Search for the cell housing the specified text and yield its [X, Y] center coordinate. 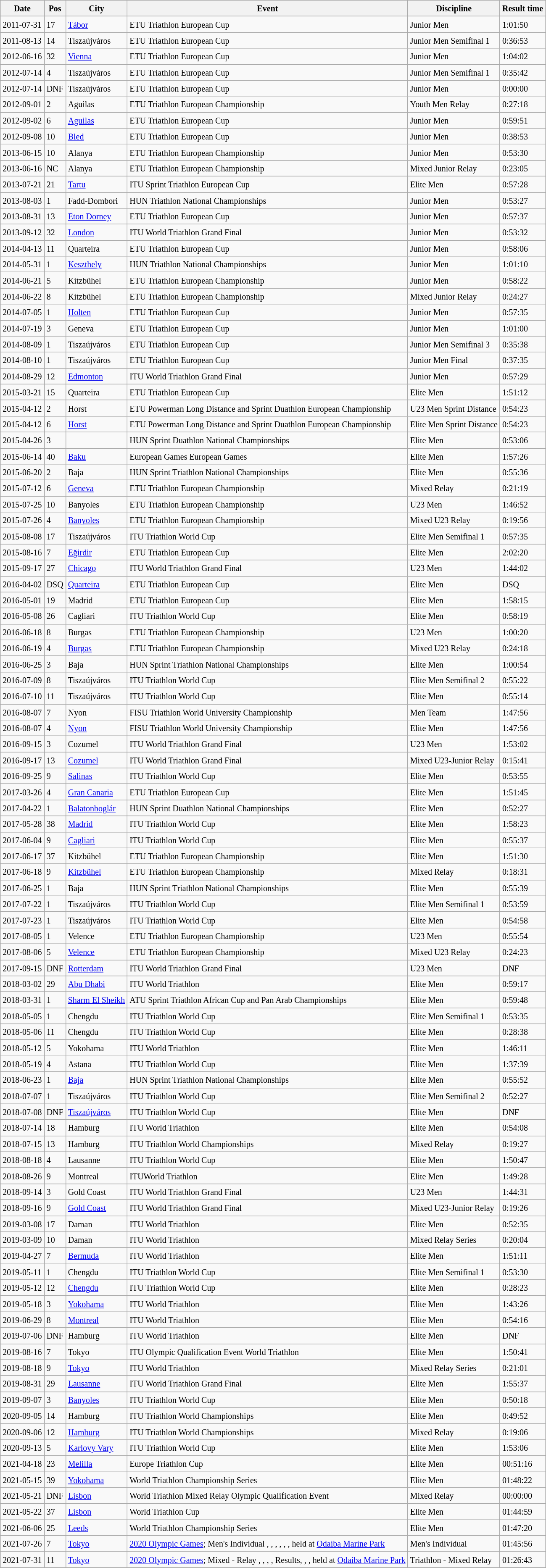
0:53:59 [522, 904]
2018-09-16 [22, 1208]
21 [55, 184]
0:15:41 [522, 760]
2015-06-20 [22, 472]
2012-09-01 [22, 104]
2019-04-27 [22, 1256]
Junior Men Semifinal 3 [454, 344]
Europe Triathlon Cup [267, 1463]
2020-09-13 [22, 1447]
2014-05-31 [22, 264]
Pos [55, 8]
01:26:43 [522, 1560]
0:54:16 [522, 1320]
01:45:56 [522, 1544]
0:19:26 [522, 1208]
Salinas [97, 776]
Date [22, 8]
1:44:02 [522, 568]
39 [55, 1479]
01:48:22 [522, 1479]
2019-05-11 [22, 1272]
0:19:06 [522, 1431]
2016-04-02 [22, 584]
2020 Olympic Games; Men's Individual , , , , , , held at Odaiba Marine Park [267, 1544]
0:23:05 [522, 168]
2013-07-21 [22, 184]
0:55:39 [522, 888]
2017-06-04 [22, 840]
38 [55, 824]
ATU Sprint Triathlon African Cup and Pan Arab Championships [267, 1000]
0:55:22 [522, 680]
2015-06-14 [22, 456]
2016-09-25 [22, 776]
Tartu [97, 184]
1:46:11 [522, 1048]
1:44:31 [522, 1192]
2014-08-29 [22, 376]
European Games European Games [267, 456]
2019-06-29 [22, 1320]
1:49:28 [522, 1176]
Karlovy Vary [97, 1447]
Men Team [454, 712]
2015-07-26 [22, 520]
2020-09-05 [22, 1415]
0:19:27 [522, 1144]
0:21:01 [522, 1368]
0:00:00 [522, 88]
25 [55, 1528]
2013-06-15 [22, 152]
2013-08-31 [22, 216]
1:53:02 [522, 744]
0:28:38 [522, 1032]
2016-05-08 [22, 616]
1:43:26 [522, 1304]
Fadd-Dombori [97, 200]
2018-08-18 [22, 1160]
2015-08-08 [22, 536]
2011-07-31 [22, 24]
1:00:20 [522, 632]
Abu Dhabi [97, 984]
2014-07-19 [22, 328]
World Triathlon Mixed Relay Olympic Qualification Event [267, 1496]
0:21:19 [522, 488]
1:58:23 [522, 824]
1:01:00 [522, 328]
2021-07-31 [22, 1560]
Balatonboglár [97, 808]
0:54:08 [522, 1128]
2017-03-26 [22, 792]
2019-07-06 [22, 1336]
0:35:42 [522, 72]
2018-07-07 [22, 1096]
0:53:35 [522, 1016]
2017-04-22 [22, 808]
2018-05-19 [22, 1064]
00:00:00 [522, 1496]
27 [55, 568]
World Triathlon Cup [267, 1512]
2016-06-18 [22, 632]
0:49:52 [522, 1415]
0:24:27 [522, 296]
2021-06-06 [22, 1528]
2018-09-14 [22, 1192]
2017-08-05 [22, 936]
1:04:02 [522, 56]
Bled [97, 136]
Holten [97, 312]
2016-05-01 [22, 600]
00:51:16 [522, 1463]
2013-06-16 [22, 168]
Melilla [97, 1463]
City [97, 8]
0:55:36 [522, 472]
U23 Men Sprint Distance [454, 408]
18 [55, 1128]
0:58:19 [522, 616]
2016-07-10 [22, 696]
2019-05-18 [22, 1304]
1:37:39 [522, 1064]
2014-08-09 [22, 344]
2015-08-16 [22, 552]
1:51:30 [522, 856]
2017-08-06 [22, 952]
2015-07-12 [22, 488]
2012-09-08 [22, 136]
2021-05-21 [22, 1496]
15 [55, 392]
0:53:55 [522, 776]
0:37:35 [522, 360]
0:59:48 [522, 1000]
Edmonton [97, 376]
1:51:11 [522, 1256]
0:52:35 [522, 1224]
2019-05-12 [22, 1288]
2014-04-13 [22, 248]
23 [55, 1463]
2018-03-02 [22, 984]
1:01:10 [522, 264]
1:51:12 [522, 392]
2018-05-12 [22, 1048]
1:00:54 [522, 664]
2021-05-15 [22, 1479]
2:02:20 [522, 552]
1:50:47 [522, 1160]
Men's Individual [454, 1544]
2018-07-14 [22, 1128]
01:47:20 [522, 1528]
2016-06-25 [22, 664]
26 [55, 616]
2019-08-31 [22, 1384]
2017-06-18 [22, 872]
0:50:18 [522, 1400]
London [97, 232]
2014-07-05 [22, 312]
0:36:53 [522, 40]
2018-03-31 [22, 1000]
2014-06-22 [22, 296]
2021-04-18 [22, 1463]
2012-06-16 [22, 56]
0:58:06 [522, 248]
Event [267, 8]
1:57:26 [522, 456]
2016-07-09 [22, 680]
1:50:41 [522, 1352]
2014-06-21 [22, 280]
19 [55, 600]
01:44:59 [522, 1512]
2018-05-06 [22, 1032]
1:55:37 [522, 1384]
Youth Men Relay [454, 104]
2018-05-05 [22, 1016]
2018-07-15 [22, 1144]
Tábor [97, 24]
Astana [97, 1064]
2013-09-12 [22, 232]
Eğirdir [97, 552]
Elite Men Sprint Distance [454, 424]
Discipline [454, 8]
2016-09-17 [22, 760]
1:01:50 [522, 24]
0:59:51 [522, 120]
2015-04-26 [22, 440]
2015-03-21 [22, 392]
2016-06-19 [22, 648]
0:57:28 [522, 184]
Junior Men Final [454, 360]
2011-08-13 [22, 40]
Triathlon - Mixed Relay [454, 1560]
0:53:32 [522, 232]
0:35:38 [522, 344]
2017-05-28 [22, 824]
0:54:58 [522, 920]
0:59:17 [522, 984]
2015-09-17 [22, 568]
1:53:06 [522, 1447]
0:55:37 [522, 840]
2019-03-09 [22, 1240]
Sharm El Sheikh [97, 1000]
0:55:14 [522, 696]
2021-07-26 [22, 1544]
2017-07-22 [22, 904]
0:57:29 [522, 376]
0:24:23 [522, 952]
2018-06-23 [22, 1080]
0:27:18 [522, 104]
2016-09-15 [22, 744]
Keszthely [97, 264]
2014-08-10 [22, 360]
2017-07-23 [22, 920]
2019-08-16 [22, 1352]
Result time [522, 8]
2012-09-02 [22, 120]
2020 Olympic Games; Mixed - Relay , , , , Results, , , held at Odaiba Marine Park [267, 1560]
1:51:45 [522, 792]
2021-05-22 [22, 1512]
Vienna [97, 56]
2017-09-15 [22, 968]
2019-03-08 [22, 1224]
1:58:15 [522, 600]
0:55:54 [522, 936]
0:28:23 [522, 1288]
2017-06-17 [22, 856]
Eton Dorney [97, 216]
0:57:37 [522, 216]
ITU Sprint Triathlon European Cup [267, 184]
0:58:22 [522, 280]
2013-08-03 [22, 200]
1:46:52 [522, 504]
0:53:06 [522, 440]
2020-09-06 [22, 1431]
0:20:04 [522, 1240]
2019-08-18 [22, 1368]
NC [55, 168]
Chicago [97, 568]
0:19:56 [522, 520]
0:38:53 [522, 136]
2019-09-07 [22, 1400]
Baku [97, 456]
Rotterdam [97, 968]
Bermuda [97, 1256]
0:55:52 [522, 1080]
Leeds [97, 1528]
Gran Canaria [97, 792]
2018-07-08 [22, 1112]
40 [55, 456]
2017-06-25 [22, 888]
ITU Olympic Qualification Event World Triathlon [267, 1352]
2018-08-26 [22, 1176]
2015-07-25 [22, 504]
0:24:18 [522, 648]
ITUWorld Triathlon [267, 1176]
0:53:27 [522, 200]
0:18:31 [522, 872]
